Locate the cell with the specified text and output its (X, Y) center coordinate. 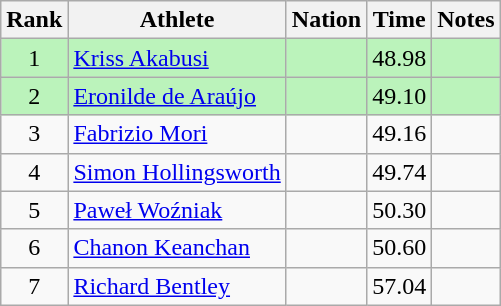
48.98 (400, 58)
Eronilde de Araújo (177, 96)
Athlete (177, 20)
57.04 (400, 286)
Simon Hollingsworth (177, 172)
1 (34, 58)
Kriss Akabusi (177, 58)
50.60 (400, 248)
Nation (326, 20)
49.16 (400, 134)
4 (34, 172)
Fabrizio Mori (177, 134)
5 (34, 210)
Richard Bentley (177, 286)
2 (34, 96)
Notes (466, 20)
Paweł Woźniak (177, 210)
50.30 (400, 210)
49.10 (400, 96)
6 (34, 248)
7 (34, 286)
3 (34, 134)
49.74 (400, 172)
Rank (34, 20)
Time (400, 20)
Chanon Keanchan (177, 248)
